Pinpoint the cell where the given text exists, returning its [X, Y] midpoint coordinate. 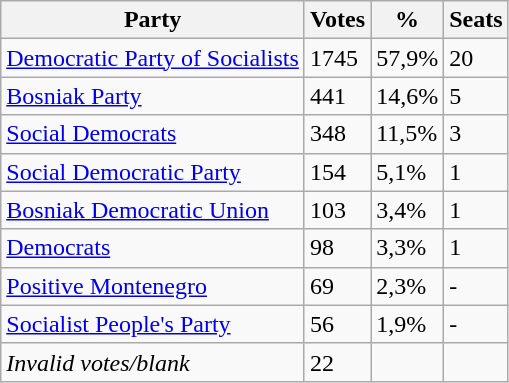
Social Democratic Party [153, 172]
14,6% [408, 96]
103 [337, 210]
5,1% [408, 172]
3 [476, 134]
98 [337, 248]
Democrats [153, 248]
% [408, 20]
22 [337, 362]
154 [337, 172]
Invalid votes/blank [153, 362]
Seats [476, 20]
5 [476, 96]
69 [337, 286]
Votes [337, 20]
Bosniak Party [153, 96]
1745 [337, 58]
348 [337, 134]
Social Democrats [153, 134]
3,3% [408, 248]
2,3% [408, 286]
Positive Montenegro [153, 286]
Party [153, 20]
Bosniak Democratic Union [153, 210]
20 [476, 58]
56 [337, 324]
441 [337, 96]
1,9% [408, 324]
3,4% [408, 210]
Democratic Party of Socialists [153, 58]
11,5% [408, 134]
Socialist People's Party [153, 324]
57,9% [408, 58]
